Extract the [x, y] coordinate from the center of the cell holding the provided text.  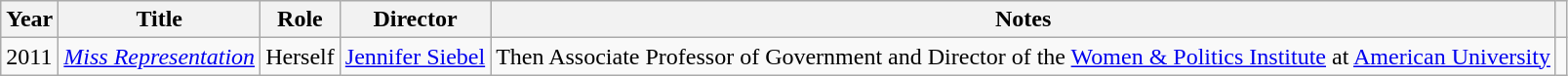
Notes [1024, 19]
Then Associate Professor of Government and Director of the Women & Politics Institute at American University [1024, 57]
Director [415, 19]
Year [29, 19]
2011 [29, 57]
Role [301, 19]
Jennifer Siebel [415, 57]
Miss Representation [160, 57]
Title [160, 19]
Herself [301, 57]
